Provide the [X, Y] coordinate of the cell's center where the given text is located.  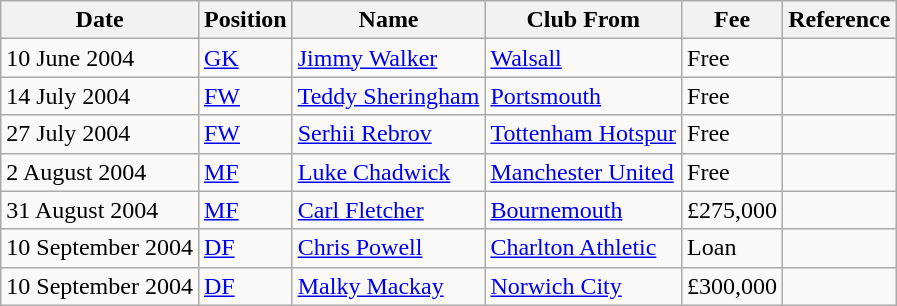
Serhii Rebrov [388, 134]
Portsmouth [584, 96]
Walsall [584, 58]
2 August 2004 [100, 172]
Reference [840, 20]
Carl Fletcher [388, 210]
Name [388, 20]
Club From [584, 20]
10 June 2004 [100, 58]
Bournemouth [584, 210]
Chris Powell [388, 248]
Date [100, 20]
Fee [732, 20]
Tottenham Hotspur [584, 134]
Position [245, 20]
£300,000 [732, 286]
£275,000 [732, 210]
Teddy Sheringham [388, 96]
GK [245, 58]
Norwich City [584, 286]
Loan [732, 248]
Luke Chadwick [388, 172]
31 August 2004 [100, 210]
Manchester United [584, 172]
14 July 2004 [100, 96]
Jimmy Walker [388, 58]
27 July 2004 [100, 134]
Malky Mackay [388, 286]
Charlton Athletic [584, 248]
